Determine the (X, Y) coordinate at the center of the cell enclosing the given text.  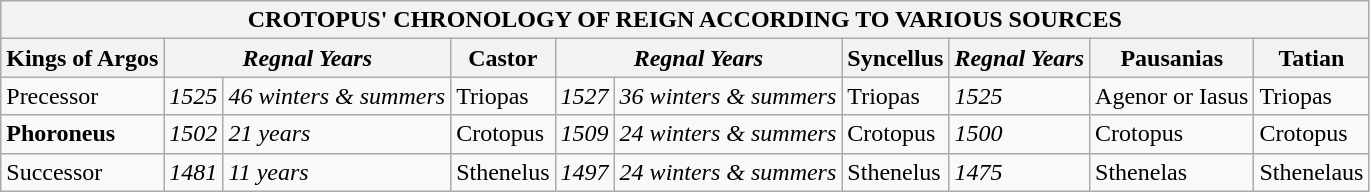
Agenor or Iasus (1172, 96)
CROTOPUS' CHRONOLOGY OF REIGN ACCORDING TO VARIOUS SOURCES (685, 20)
21 years (337, 134)
Precessor (82, 96)
11 years (337, 172)
1527 (584, 96)
46 winters & summers (337, 96)
1497 (584, 172)
Pausanias (1172, 58)
Tatian (1312, 58)
1502 (194, 134)
1500 (1020, 134)
Successor (82, 172)
Phoroneus (82, 134)
1509 (584, 134)
Kings of Argos (82, 58)
Sthenelas (1172, 172)
1481 (194, 172)
1475 (1020, 172)
Sthenelaus (1312, 172)
Syncellus (896, 58)
36 winters & summers (728, 96)
Castor (503, 58)
